Return (X, Y) of the center of cell containing provided text 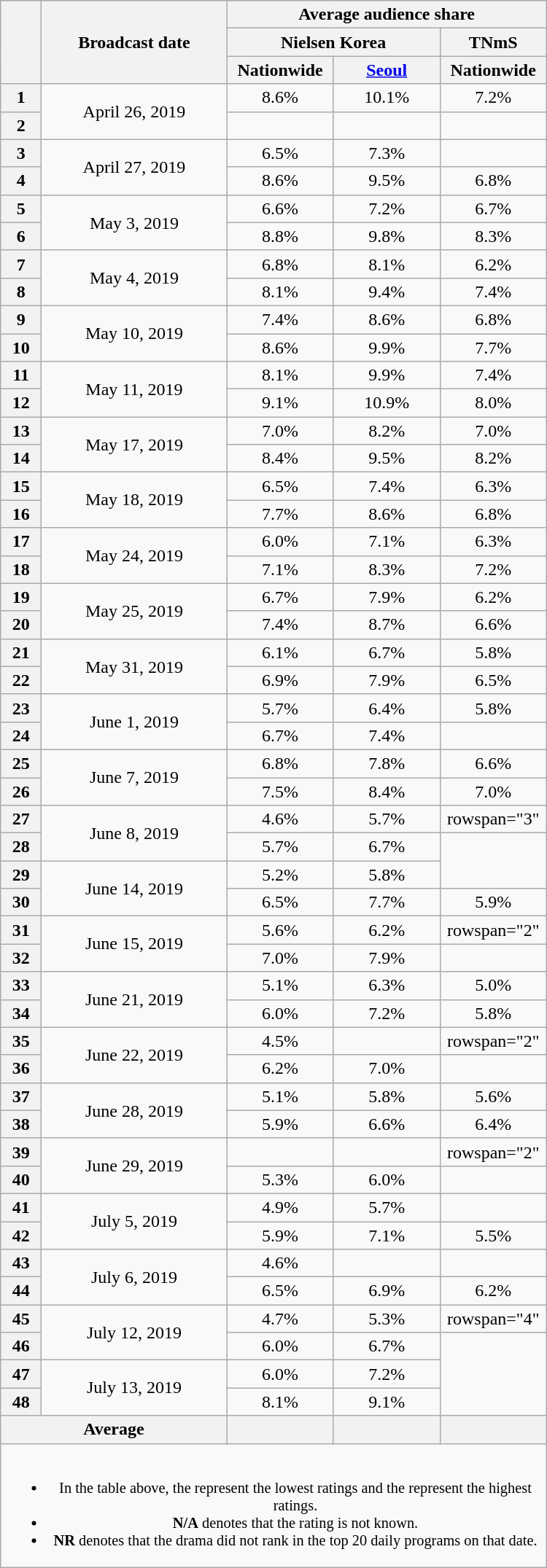
7 (21, 264)
34 (21, 1013)
3 (21, 153)
TNmS (493, 42)
36 (21, 1069)
May 18, 2019 (134, 500)
31 (21, 930)
May 31, 2019 (134, 666)
20 (21, 625)
May 11, 2019 (134, 389)
10 (21, 348)
8 (21, 292)
June 29, 2019 (134, 1166)
May 10, 2019 (134, 333)
16 (21, 514)
4.5% (280, 1041)
38 (21, 1124)
40 (21, 1179)
4.7% (280, 1319)
17 (21, 542)
10.9% (387, 403)
6 (21, 236)
32 (21, 958)
39 (21, 1152)
9.8% (387, 236)
24 (21, 736)
July 6, 2019 (134, 1277)
June 1, 2019 (134, 722)
May 3, 2019 (134, 222)
45 (21, 1319)
June 14, 2019 (134, 889)
41 (21, 1207)
7.3% (387, 153)
25 (21, 763)
12 (21, 403)
6.1% (280, 652)
8.0% (493, 403)
33 (21, 986)
10.1% (387, 98)
Nielsen Korea (333, 42)
27 (21, 819)
26 (21, 791)
8.8% (280, 236)
5.2% (280, 875)
9.4% (387, 292)
4.9% (280, 1207)
June 21, 2019 (134, 999)
13 (21, 431)
July 13, 2019 (134, 1388)
1 (21, 98)
47 (21, 1374)
Seoul (387, 70)
21 (21, 652)
June 15, 2019 (134, 944)
Broadcast date (134, 42)
22 (21, 680)
May 24, 2019 (134, 555)
43 (21, 1263)
11 (21, 375)
rowspan="3" (493, 819)
2 (21, 125)
Average audience share (387, 15)
June 28, 2019 (134, 1110)
Average (114, 1429)
May 4, 2019 (134, 278)
9 (21, 319)
April 27, 2019 (134, 167)
19 (21, 597)
June 22, 2019 (134, 1055)
14 (21, 459)
48 (21, 1402)
44 (21, 1291)
July 5, 2019 (134, 1221)
28 (21, 847)
May 17, 2019 (134, 445)
23 (21, 708)
5.5% (493, 1236)
June 7, 2019 (134, 777)
8.7% (387, 625)
37 (21, 1096)
5.0% (493, 986)
5 (21, 208)
7.8% (387, 763)
42 (21, 1236)
15 (21, 486)
29 (21, 875)
June 8, 2019 (134, 833)
30 (21, 902)
rowspan="4" (493, 1319)
April 26, 2019 (134, 112)
18 (21, 569)
4 (21, 181)
May 25, 2019 (134, 611)
46 (21, 1346)
7.5% (280, 791)
July 12, 2019 (134, 1333)
35 (21, 1041)
